For the text-containing cell, return its midpoint in (X, Y) coordinate format. 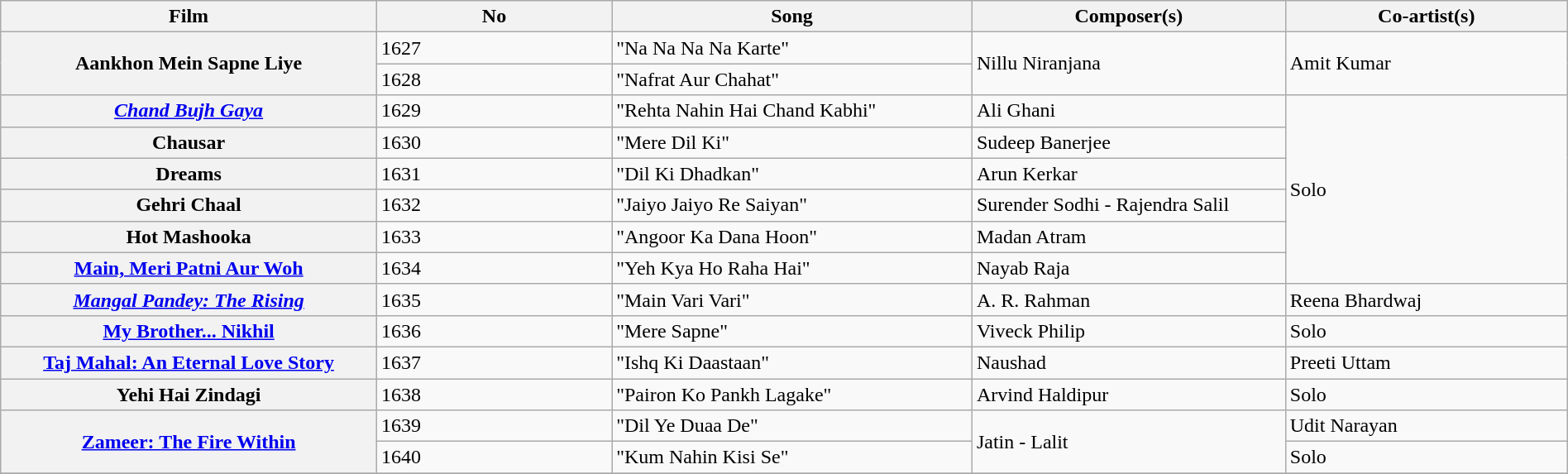
Viveck Philip (1128, 331)
Arun Kerkar (1128, 174)
Gehri Chaal (189, 205)
Surender Sodhi - Rajendra Salil (1128, 205)
"Main Vari Vari" (792, 299)
"Yeh Kya Ho Raha Hai" (792, 268)
Amit Kumar (1426, 64)
Naushad (1128, 362)
Hot Mashooka (189, 237)
"Angoor Ka Dana Hoon" (792, 237)
Taj Mahal: An Eternal Love Story (189, 362)
"Jaiyo Jaiyo Re Saiyan" (792, 205)
"Dil Ye Duaa De" (792, 426)
"Na Na Na Na Karte" (792, 48)
1639 (494, 426)
"Ishq Ki Daastaan" (792, 362)
1640 (494, 457)
Chausar (189, 142)
1631 (494, 174)
1630 (494, 142)
Nayab Raja (1128, 268)
1629 (494, 111)
Mangal Pandey: The Rising (189, 299)
1635 (494, 299)
Co-artist(s) (1426, 17)
Madan Atram (1128, 237)
Yehi Hai Zindagi (189, 395)
Zameer: The Fire Within (189, 442)
"Dil Ki Dhadkan" (792, 174)
1628 (494, 79)
"Kum Nahin Kisi Se" (792, 457)
"Mere Sapne" (792, 331)
Sudeep Banerjee (1128, 142)
Aankhon Mein Sapne Liye (189, 64)
1627 (494, 48)
1634 (494, 268)
1638 (494, 395)
Nillu Niranjana (1128, 64)
Udit Narayan (1426, 426)
A. R. Rahman (1128, 299)
Chand Bujh Gaya (189, 111)
Preeti Uttam (1426, 362)
"Nafrat Aur Chahat" (792, 79)
Composer(s) (1128, 17)
Dreams (189, 174)
"Mere Dil Ki" (792, 142)
"Pairon Ko Pankh Lagake" (792, 395)
Jatin - Lalit (1128, 442)
Film (189, 17)
"Rehta Nahin Hai Chand Kabhi" (792, 111)
Song (792, 17)
My Brother... Nikhil (189, 331)
1636 (494, 331)
Main, Meri Patni Aur Woh (189, 268)
Ali Ghani (1128, 111)
No (494, 17)
Arvind Haldipur (1128, 395)
Reena Bhardwaj (1426, 299)
1637 (494, 362)
1633 (494, 237)
1632 (494, 205)
